Determine the (X, Y) coordinate at the center of the cell enclosing the given text.  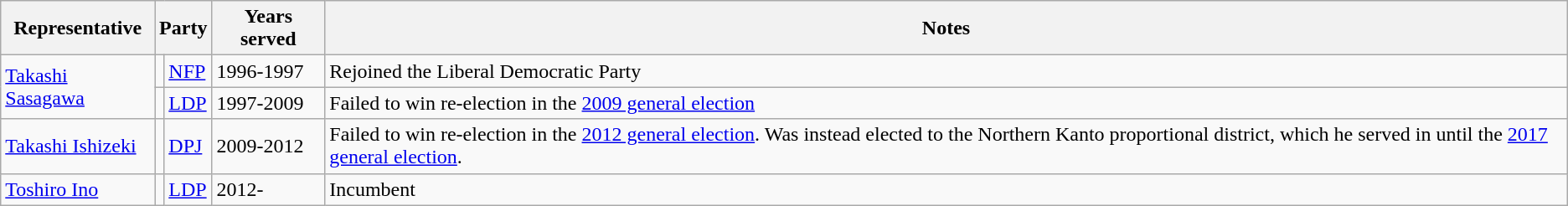
1996-1997 (268, 71)
Takashi Ishizeki (78, 146)
Party (183, 28)
Notes (946, 28)
Years served (268, 28)
DPJ (188, 146)
Representative (78, 28)
NFP (188, 71)
2012- (268, 189)
2009-2012 (268, 146)
1997-2009 (268, 103)
Toshiro Ino (78, 189)
Rejoined the Liberal Democratic Party (946, 71)
Incumbent (946, 189)
Takashi Sasagawa (78, 87)
Failed to win re-election in the 2009 general election (946, 103)
